Search for the cell housing the specified text and yield its [X, Y] center coordinate. 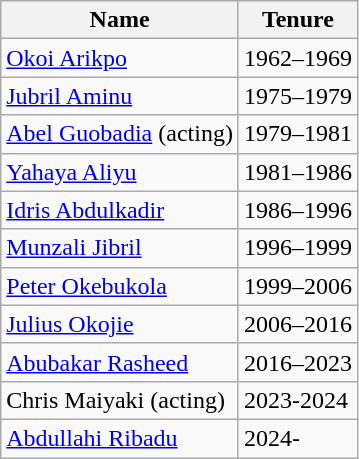
1986–1996 [298, 210]
2016–2023 [298, 362]
Chris Maiyaki (acting) [120, 400]
Tenure [298, 20]
1999–2006 [298, 286]
Okoi Arikpo [120, 58]
2023-2024 [298, 400]
Yahaya Aliyu [120, 172]
Julius Okojie [120, 324]
Abubakar Rasheed [120, 362]
Peter Okebukola [120, 286]
1975–1979 [298, 96]
1962–1969 [298, 58]
Name [120, 20]
1981–1986 [298, 172]
2006–2016 [298, 324]
Abel Guobadia (acting) [120, 134]
Abdullahi Ribadu [120, 438]
Jubril Aminu [120, 96]
1996–1999 [298, 248]
Munzali Jibril [120, 248]
2024- [298, 438]
1979–1981 [298, 134]
Idris Abdulkadir [120, 210]
